Pinpoint the cell where the given text exists, returning its (X, Y) midpoint coordinate. 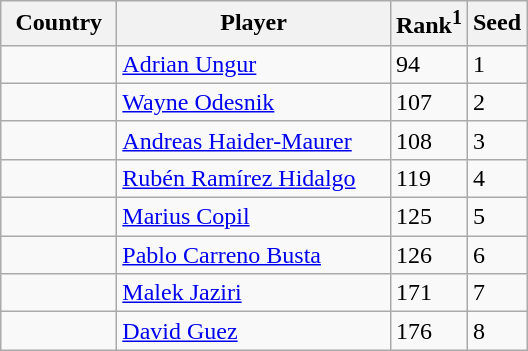
108 (428, 140)
125 (428, 217)
2 (496, 102)
Rank1 (428, 24)
107 (428, 102)
7 (496, 293)
Marius Copil (254, 217)
Seed (496, 24)
5 (496, 217)
1 (496, 64)
171 (428, 293)
Andreas Haider-Maurer (254, 140)
3 (496, 140)
4 (496, 178)
David Guez (254, 331)
Adrian Ungur (254, 64)
Pablo Carreno Busta (254, 255)
Country (59, 24)
94 (428, 64)
Wayne Odesnik (254, 102)
8 (496, 331)
119 (428, 178)
126 (428, 255)
Rubén Ramírez Hidalgo (254, 178)
176 (428, 331)
Malek Jaziri (254, 293)
6 (496, 255)
Player (254, 24)
